Find where the given text appears and provide that cell's center as [x, y] coordinate. 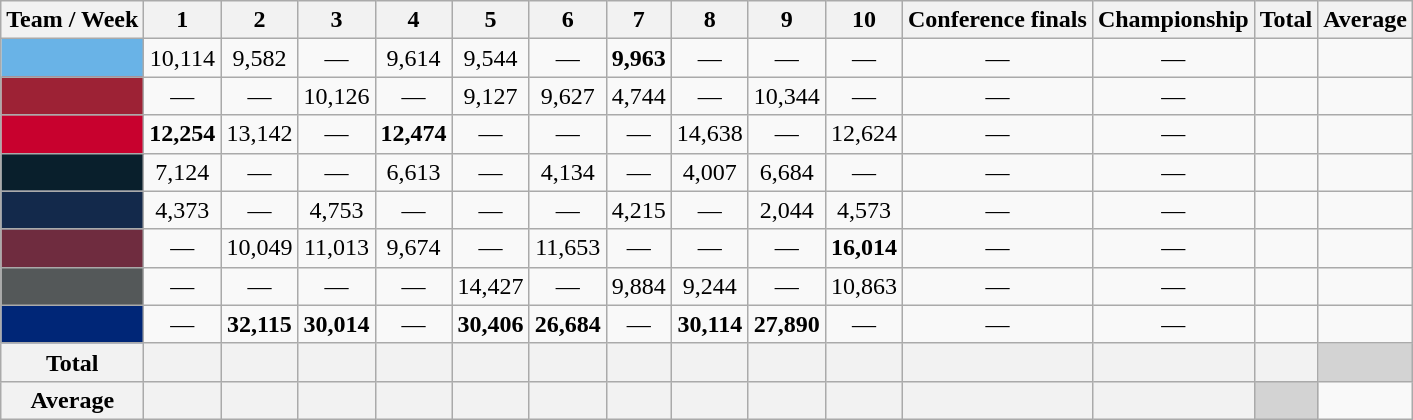
9,127 [490, 96]
7,124 [182, 172]
11,653 [568, 248]
10 [864, 20]
9,884 [638, 286]
2 [260, 20]
4,373 [182, 210]
4,744 [638, 96]
6 [568, 20]
14,427 [490, 286]
9,627 [568, 96]
9,963 [638, 58]
9,544 [490, 58]
12,254 [182, 134]
Championship [1173, 20]
Team / Week [72, 20]
2,044 [786, 210]
4,753 [336, 210]
6,684 [786, 172]
9,244 [710, 286]
1 [182, 20]
4,215 [638, 210]
Conference finals [997, 20]
4,134 [568, 172]
5 [490, 20]
32,115 [260, 324]
30,114 [710, 324]
14,638 [710, 134]
13,142 [260, 134]
3 [336, 20]
10,126 [336, 96]
9,582 [260, 58]
10,863 [864, 286]
4,573 [864, 210]
11,013 [336, 248]
9,614 [414, 58]
16,014 [864, 248]
10,114 [182, 58]
30,014 [336, 324]
27,890 [786, 324]
4 [414, 20]
12,474 [414, 134]
4,007 [710, 172]
6,613 [414, 172]
9,674 [414, 248]
8 [710, 20]
12,624 [864, 134]
10,049 [260, 248]
9 [786, 20]
10,344 [786, 96]
30,406 [490, 324]
7 [638, 20]
26,684 [568, 324]
